Output the (X, Y) coordinate of the center of the cell containing the given text.  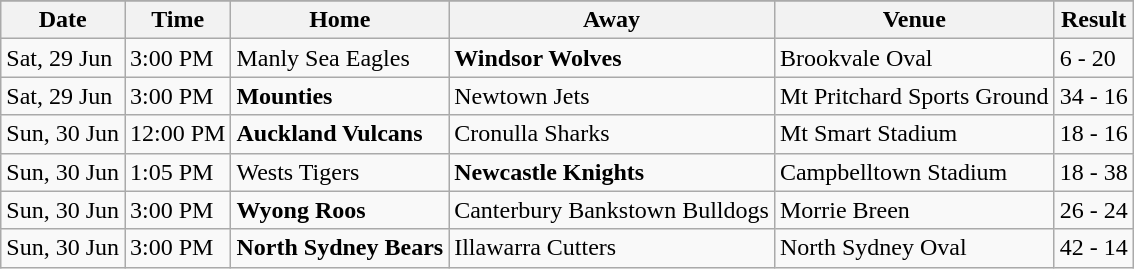
18 - 38 (1094, 172)
Morrie Breen (914, 210)
Mt Smart Stadium (914, 134)
12:00 PM (177, 134)
Wests Tigers (340, 172)
34 - 16 (1094, 96)
42 - 14 (1094, 248)
Illawarra Cutters (612, 248)
Auckland Vulcans (340, 134)
Mounties (340, 96)
Mt Pritchard Sports Ground (914, 96)
Brookvale Oval (914, 58)
1:05 PM (177, 172)
Date (63, 20)
6 - 20 (1094, 58)
26 - 24 (1094, 210)
Venue (914, 20)
North Sydney Bears (340, 248)
Manly Sea Eagles (340, 58)
Home (340, 20)
Away (612, 20)
Cronulla Sharks (612, 134)
Canterbury Bankstown Bulldogs (612, 210)
18 - 16 (1094, 134)
Newcastle Knights (612, 172)
Newtown Jets (612, 96)
Result (1094, 20)
North Sydney Oval (914, 248)
Campbelltown Stadium (914, 172)
Windsor Wolves (612, 58)
Wyong Roos (340, 210)
Time (177, 20)
